Search for the cell housing the specified text and yield its (x, y) center coordinate. 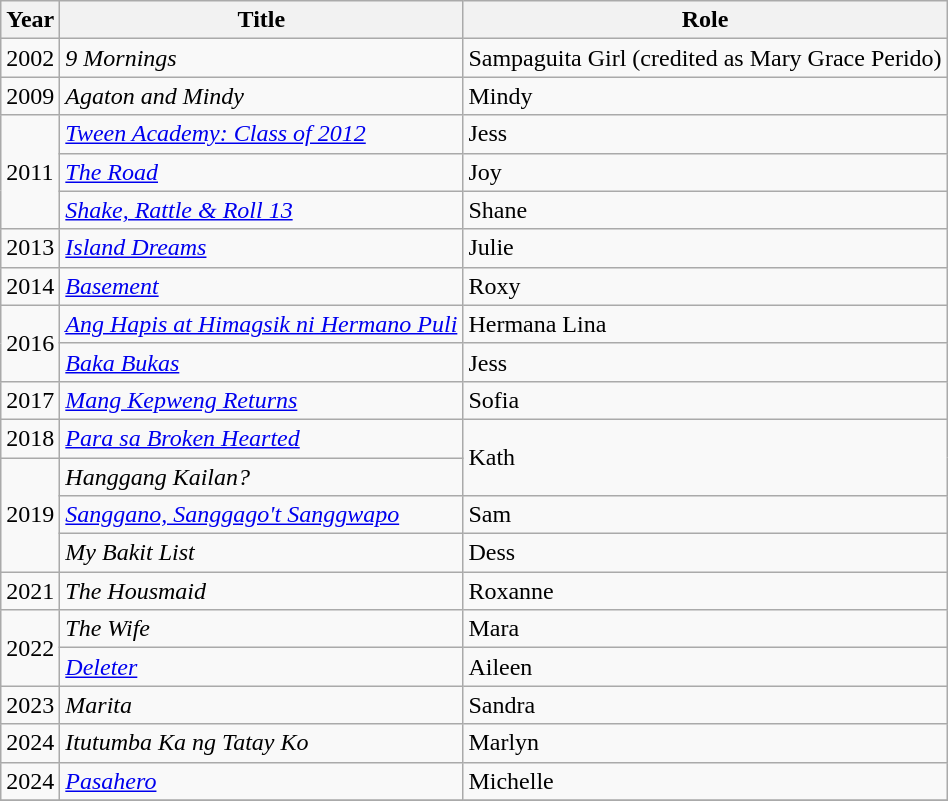
Mindy (705, 96)
Aileen (705, 667)
2019 (30, 515)
2021 (30, 591)
Julie (705, 248)
Mara (705, 629)
Baka Bukas (262, 362)
Ang Hapis at Himagsik ni Hermano Puli (262, 324)
Deleter (262, 667)
9 Mornings (262, 58)
2017 (30, 400)
Para sa Broken Hearted (262, 438)
Island Dreams (262, 248)
2011 (30, 172)
2014 (30, 286)
Sampaguita Girl (credited as Mary Grace Perido) (705, 58)
Basement (262, 286)
Title (262, 20)
Joy (705, 172)
Pasahero (262, 781)
2023 (30, 705)
Tween Academy: Class of 2012 (262, 134)
Hermana Lina (705, 324)
2018 (30, 438)
Kath (705, 457)
Michelle (705, 781)
Sanggano, Sanggago't Sanggwapo (262, 515)
2002 (30, 58)
Agaton and Mindy (262, 96)
Sam (705, 515)
Year (30, 20)
Shake, Rattle & Roll 13 (262, 210)
2016 (30, 343)
Marlyn (705, 743)
Hanggang Kailan? (262, 477)
Shane (705, 210)
2022 (30, 648)
Sofia (705, 400)
Role (705, 20)
The Housmaid (262, 591)
The Road (262, 172)
Mang Kepweng Returns (262, 400)
The Wife (262, 629)
2013 (30, 248)
Roxy (705, 286)
My Bakit List (262, 553)
Itutumba Ka ng Tatay Ko (262, 743)
Roxanne (705, 591)
Dess (705, 553)
2009 (30, 96)
Sandra (705, 705)
Marita (262, 705)
